Output the (x, y) coordinate of the center of the cell containing the given text.  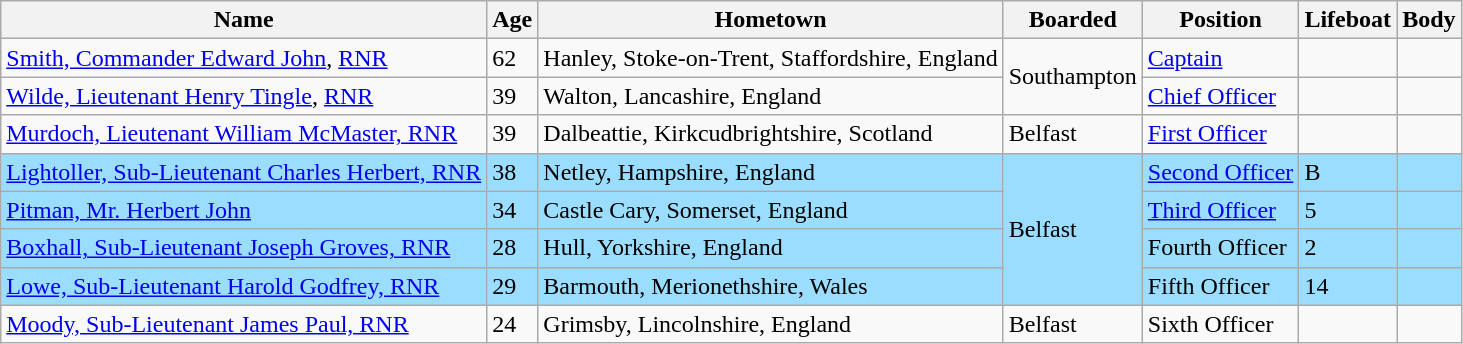
Lowe, Sub-Lieutenant Harold Godfrey, RNR (244, 286)
Castle Cary, Somerset, England (770, 210)
34 (512, 210)
Body (1429, 20)
First Officer (1220, 134)
Boxhall, Sub-Lieutenant Joseph Groves, RNR (244, 248)
B (1348, 172)
Moody, Sub-Lieutenant James Paul, RNR (244, 324)
Fourth Officer (1220, 248)
Fifth Officer (1220, 286)
Lifeboat (1348, 20)
38 (512, 172)
Hometown (770, 20)
Lightoller, Sub-Lieutenant Charles Herbert, RNR (244, 172)
Boarded (1072, 20)
Age (512, 20)
Chief Officer (1220, 96)
Captain (1220, 58)
Walton, Lancashire, England (770, 96)
Pitman, Mr. Herbert John (244, 210)
62 (512, 58)
Hanley, Stoke-on-Trent, Staffordshire, England (770, 58)
Smith, Commander Edward John, RNR (244, 58)
Second Officer (1220, 172)
29 (512, 286)
Third Officer (1220, 210)
5 (1348, 210)
Name (244, 20)
Barmouth, Merionethshire, Wales (770, 286)
Hull, Yorkshire, England (770, 248)
Position (1220, 20)
Dalbeattie, Kirkcudbrightshire, Scotland (770, 134)
Grimsby, Lincolnshire, England (770, 324)
24 (512, 324)
2 (1348, 248)
Southampton (1072, 77)
Murdoch, Lieutenant William McMaster, RNR (244, 134)
Netley, Hampshire, England (770, 172)
28 (512, 248)
Sixth Officer (1220, 324)
Wilde, Lieutenant Henry Tingle, RNR (244, 96)
14 (1348, 286)
